Scan for the cell matching the given text and deliver its (x, y) coordinate at center. 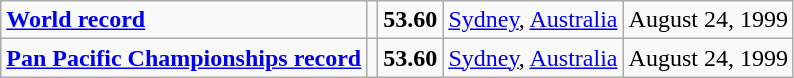
World record (184, 20)
Pan Pacific Championships record (184, 58)
